Scan for the cell matching the given text and deliver its (x, y) coordinate at center. 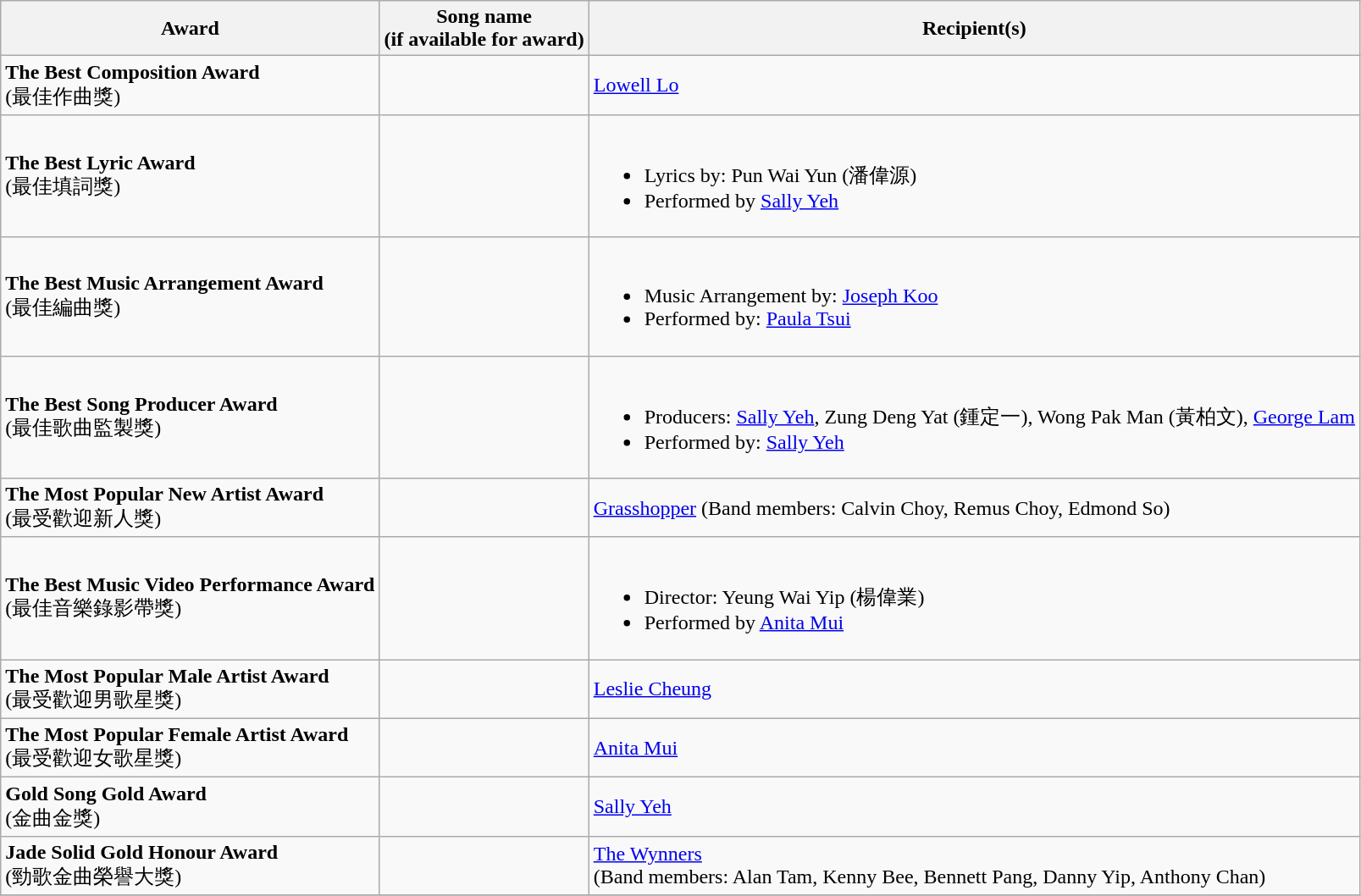
Recipient(s) (974, 29)
The Most Popular New Artist Award(最受歡迎新人獎) (190, 508)
Song name(if available for award) (484, 29)
The Best Music Video Performance Award(最佳音樂錄影帶獎) (190, 598)
The Most Popular Female Artist Award(最受歡迎女歌星獎) (190, 748)
Leslie Cheung (974, 689)
Sally Yeh (974, 807)
Lyrics by: Pun Wai Yun (潘偉源)Performed by Sally Yeh (974, 176)
The Best Lyric Award(最佳填詞獎) (190, 176)
Anita Mui (974, 748)
The Best Composition Award(最佳作曲獎) (190, 86)
Gold Song Gold Award(金曲金獎) (190, 807)
Director: Yeung Wai Yip (楊偉業)Performed by Anita Mui (974, 598)
The Most Popular Male Artist Award(最受歡迎男歌星獎) (190, 689)
The Wynners (Band members: Alan Tam, Kenny Bee, Bennett Pang, Danny Yip, Anthony Chan) (974, 866)
Lowell Lo (974, 86)
Music Arrangement by: Joseph KooPerformed by: Paula Tsui (974, 296)
Award (190, 29)
Grasshopper (Band members: Calvin Choy, Remus Choy, Edmond So) (974, 508)
The Best Song Producer Award(最佳歌曲監製獎) (190, 417)
Producers: Sally Yeh, Zung Deng Yat (鍾定一), Wong Pak Man (黃柏文), George LamPerformed by: Sally Yeh (974, 417)
Jade Solid Gold Honour Award(勁歌金曲榮譽大獎) (190, 866)
The Best Music Arrangement Award(最佳編曲獎) (190, 296)
